Capture the cell that displays the provided text and extract its [x, y] central coordinate. 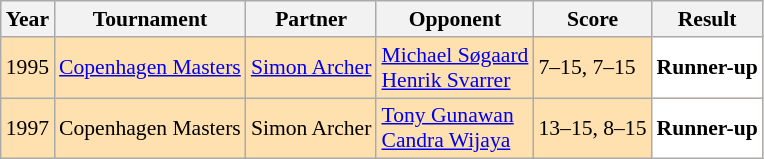
1995 [28, 68]
Partner [312, 19]
Tournament [150, 19]
Year [28, 19]
Result [706, 19]
Opponent [454, 19]
Tony Gunawan Candra Wijaya [454, 128]
Score [592, 19]
1997 [28, 128]
Michael Søgaard Henrik Svarrer [454, 68]
7–15, 7–15 [592, 68]
13–15, 8–15 [592, 128]
